Locate the cell with the specified text and output its (x, y) center coordinate. 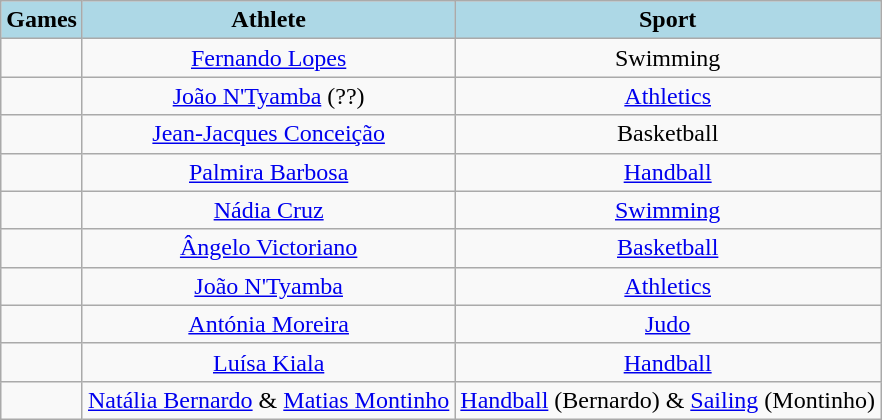
João N'Tyamba (268, 286)
Luísa Kiala (268, 362)
Handball (Bernardo) & Sailing (Montinho) (668, 400)
Judo (668, 324)
Fernando Lopes (268, 58)
Ângelo Victoriano (268, 248)
Natália Bernardo & Matias Montinho (268, 400)
Games (42, 20)
Nádia Cruz (268, 210)
João N'Tyamba (??) (268, 96)
Athlete (268, 20)
Palmira Barbosa (268, 172)
Jean-Jacques Conceição (268, 134)
Antónia Moreira (268, 324)
Sport (668, 20)
